Return (X, Y) of the center of cell containing provided text 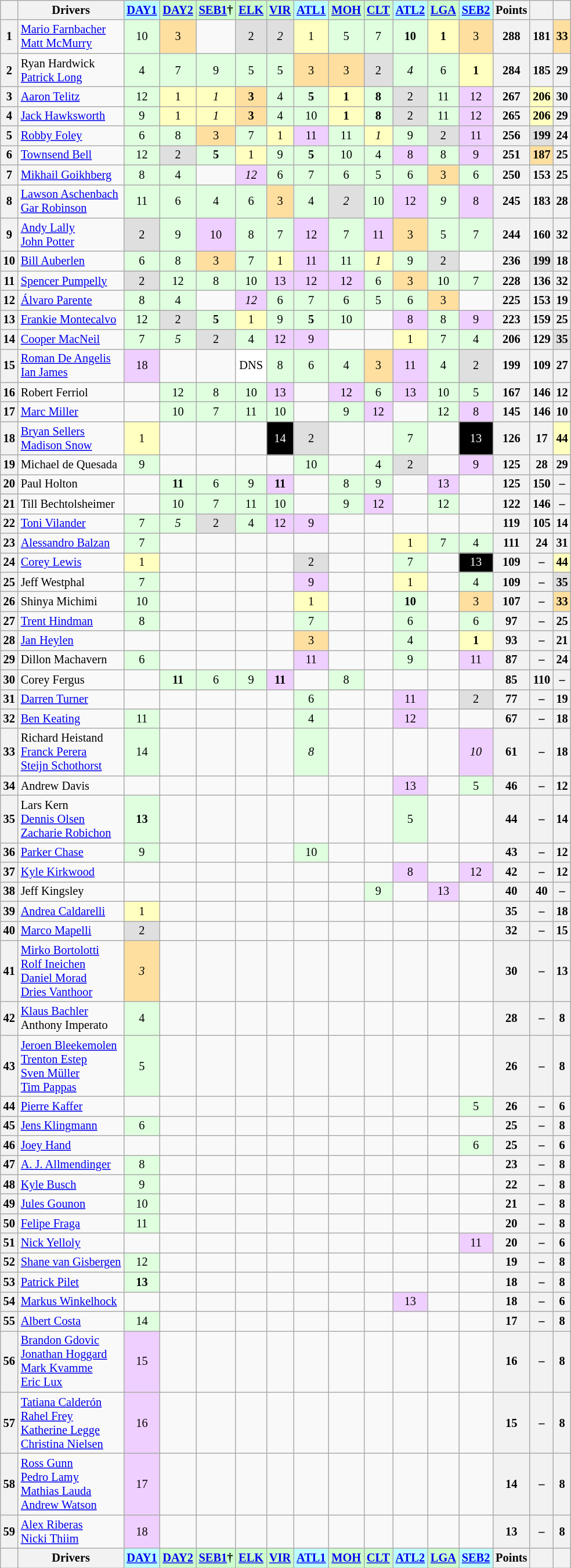
250 (511, 175)
Shinya Michimi (71, 601)
126 (511, 438)
Cooper MacNeil (71, 339)
Lawson Aschenbach Gar Robinson (71, 201)
Toni Vilander (71, 523)
119 (511, 523)
Robert Ferriol (71, 392)
Jeff Westphal (71, 582)
256 (511, 136)
Klaus Bachler Anthony Imperato (71, 1018)
38 (9, 891)
Álvaro Parente (71, 300)
Nick Yelloly (71, 1243)
265 (511, 116)
Lars Kern Dennis Olsen Zacharie Robichon (71, 819)
Till Bechtolsheimer (71, 504)
236 (511, 261)
Corey Fergus (71, 680)
Jan Heylen (71, 641)
Shane van Gisbergen (71, 1262)
183 (541, 201)
36 (9, 852)
Aaron Telitz (71, 96)
85 (511, 680)
61 (511, 752)
181 (541, 37)
Roman De Angelis Ian James (71, 366)
Marc Miller (71, 411)
67 (511, 718)
87 (511, 660)
41 (9, 971)
Kyle Kirkwood (71, 872)
160 (541, 234)
77 (511, 699)
DNS (251, 366)
Frankie Montecalvo (71, 320)
Dillon Machavern (71, 660)
Ben Keating (71, 718)
245 (511, 201)
Felipe Fraga (71, 1223)
Michael de Quesada (71, 465)
Jack Hawksworth (71, 116)
225 (511, 300)
54 (9, 1302)
244 (511, 234)
Mario Farnbacher Matt McMurry (71, 37)
Jeff Kingsley (71, 891)
Albert Costa (71, 1321)
Darren Turner (71, 699)
Joey Hand (71, 1146)
159 (541, 320)
Brandon Gdovic Jonathan Hoggard Mark Kvamme Eric Lux (71, 1361)
Townsend Bell (71, 155)
Corey Lewis (71, 562)
52 (9, 1262)
Patrick Pilet (71, 1282)
284 (511, 70)
59 (9, 1531)
45 (9, 1126)
Andrea Caldarelli (71, 911)
145 (511, 411)
Alessandro Balzan (71, 543)
Spencer Pumpelly (71, 281)
187 (541, 155)
185 (541, 70)
Mikhail Goikhberg (71, 175)
97 (511, 621)
122 (511, 504)
110 (541, 680)
58 (9, 1484)
Tatiana Calderón Rahel Frey Katherine Legge Christina Nielsen (71, 1423)
34 (9, 786)
Andy Lally John Potter (71, 234)
Paul Holton (71, 484)
Jeroen Bleekemolen Trenton Estep Sven Müller Tim Pappas (71, 1066)
37 (9, 872)
Bill Auberlen (71, 261)
Ryan Hardwick Patrick Long (71, 70)
107 (511, 601)
Richard Heistand Franck Perera Steijn Schothorst (71, 752)
Trent Hindman (71, 621)
150 (541, 484)
Robby Foley (71, 136)
Alex Riberas Nicki Thiim (71, 1531)
Mirko Bortolotti Rolf Ineichen Daniel Morad Dries Vanthoor (71, 971)
223 (511, 320)
111 (511, 543)
251 (511, 155)
Bryan Sellers Madison Snow (71, 438)
228 (511, 281)
Kyle Busch (71, 1184)
Jens Klingmann (71, 1126)
Pierre Kaffer (71, 1106)
288 (511, 37)
57 (9, 1423)
Jules Gounon (71, 1204)
167 (511, 392)
Parker Chase (71, 852)
93 (511, 641)
53 (9, 1282)
267 (511, 96)
50 (9, 1223)
Ross Gunn Pedro Lamy Mathias Lauda Andrew Watson (71, 1484)
129 (541, 339)
48 (9, 1184)
39 (9, 911)
105 (541, 523)
Markus Winkelhock (71, 1302)
51 (9, 1243)
Andrew Davis (71, 786)
49 (9, 1204)
136 (541, 281)
55 (9, 1321)
Marco Mapelli (71, 931)
56 (9, 1361)
47 (9, 1165)
A. J. Allmendinger (71, 1165)
